Provide the [x, y] coordinate of the cell's center where the given text is located.  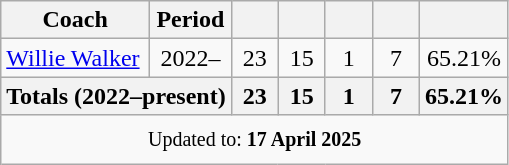
Updated to: 17 April 2025 [255, 140]
Willie Walker [76, 58]
Totals (2022–present) [116, 96]
Period [191, 20]
Coach [76, 20]
2022– [191, 58]
